Locate the cell with the specified text and output its (X, Y) center coordinate. 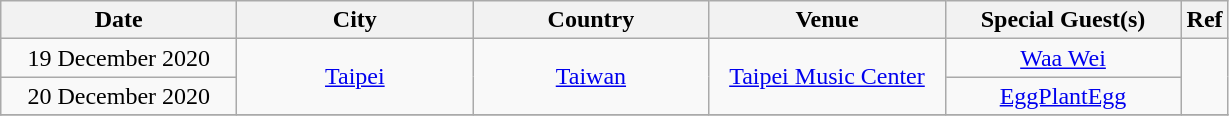
20 December 2020 (119, 96)
Venue (827, 20)
City (355, 20)
Waa Wei (1063, 58)
Ref (1204, 20)
19 December 2020 (119, 58)
Taipei Music Center (827, 77)
Taipei (355, 77)
Date (119, 20)
Country (591, 20)
Special Guest(s) (1063, 20)
EggPlantEgg (1063, 96)
Taiwan (591, 77)
